Provide the [X, Y] coordinate of the cell's center where the given text is located.  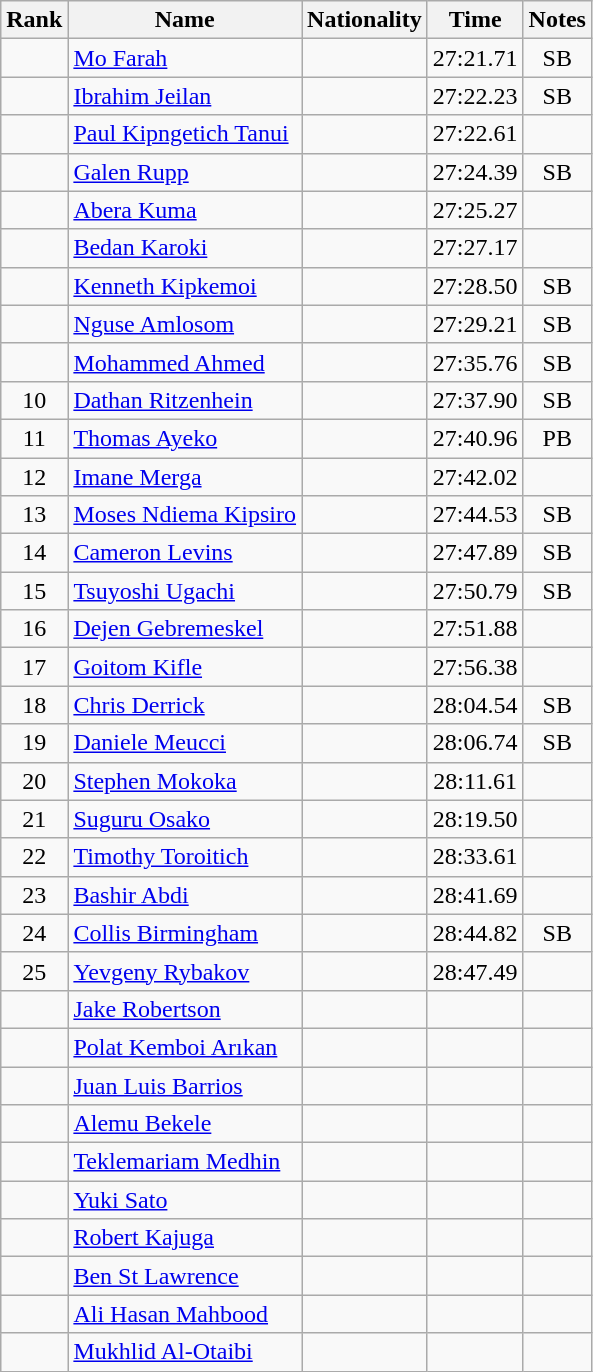
Chris Derrick [185, 705]
27:50.79 [475, 591]
27:25.27 [475, 210]
Thomas Ayeko [185, 438]
Dathan Ritzenhein [185, 400]
27:44.53 [475, 515]
11 [34, 438]
Tsuyoshi Ugachi [185, 591]
28:19.50 [475, 819]
27:56.38 [475, 667]
27:37.90 [475, 400]
Name [185, 20]
27:28.50 [475, 286]
Juan Luis Barrios [185, 1085]
Ben St Lawrence [185, 1276]
Mo Farah [185, 58]
Stephen Mokoka [185, 781]
28:04.54 [475, 705]
27:21.71 [475, 58]
27:27.17 [475, 248]
23 [34, 895]
28:41.69 [475, 895]
Robert Kajuga [185, 1238]
PB [557, 438]
27:29.21 [475, 324]
28:33.61 [475, 857]
Galen Rupp [185, 172]
24 [34, 933]
28:06.74 [475, 743]
27:42.02 [475, 477]
Daniele Meucci [185, 743]
Moses Ndiema Kipsiro [185, 515]
27:22.61 [475, 134]
15 [34, 591]
Rank [34, 20]
Time [475, 20]
Timothy Toroitich [185, 857]
Yevgeny Rybakov [185, 971]
Goitom Kifle [185, 667]
Cameron Levins [185, 553]
Paul Kipngetich Tanui [185, 134]
28:44.82 [475, 933]
27:22.23 [475, 96]
18 [34, 705]
27:40.96 [475, 438]
Yuki Sato [185, 1200]
21 [34, 819]
Kenneth Kipkemoi [185, 286]
Suguru Osako [185, 819]
28:47.49 [475, 971]
27:51.88 [475, 629]
Bashir Abdi [185, 895]
Dejen Gebremeskel [185, 629]
Alemu Bekele [185, 1124]
20 [34, 781]
Bedan Karoki [185, 248]
12 [34, 477]
Ali Hasan Mahbood [185, 1314]
Abera Kuma [185, 210]
10 [34, 400]
27:35.76 [475, 362]
Mukhlid Al-Otaibi [185, 1352]
13 [34, 515]
Notes [557, 20]
Nationality [365, 20]
27:24.39 [475, 172]
Polat Kemboi Arıkan [185, 1047]
28:11.61 [475, 781]
25 [34, 971]
22 [34, 857]
Ibrahim Jeilan [185, 96]
19 [34, 743]
17 [34, 667]
14 [34, 553]
Collis Birmingham [185, 933]
Teklemariam Medhin [185, 1162]
16 [34, 629]
Nguse Amlosom [185, 324]
Imane Merga [185, 477]
Mohammed Ahmed [185, 362]
Jake Robertson [185, 1009]
27:47.89 [475, 553]
